Return [X, Y] of the center of cell containing provided text 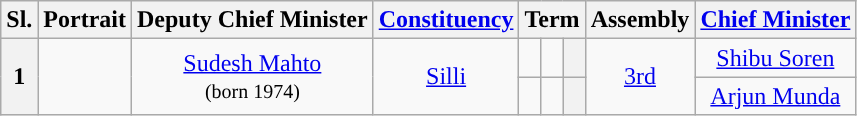
Shibu Soren [776, 58]
Constituency [446, 20]
Deputy Chief Minister [253, 20]
Sl. [20, 20]
Sudesh Mahto(born 1974) [253, 77]
3rd [640, 77]
Silli [446, 77]
Chief Minister [776, 20]
Assembly [640, 20]
1 [20, 77]
Term [552, 20]
Portrait [85, 20]
Arjun Munda [776, 96]
